Detect which cell encompasses the target text, then output its (x, y) center coordinate. 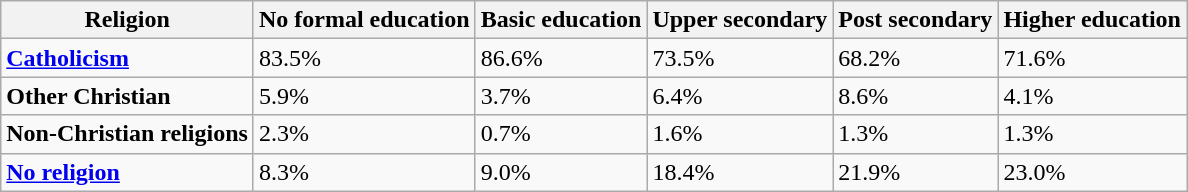
Religion (128, 20)
83.5% (364, 58)
8.3% (364, 172)
68.2% (916, 58)
Higher education (1092, 20)
9.0% (561, 172)
Catholicism (128, 58)
23.0% (1092, 172)
0.7% (561, 134)
6.4% (740, 96)
Non-Christian religions (128, 134)
2.3% (364, 134)
5.9% (364, 96)
86.6% (561, 58)
Other Christian (128, 96)
Basic education (561, 20)
8.6% (916, 96)
21.9% (916, 172)
18.4% (740, 172)
73.5% (740, 58)
No religion (128, 172)
Upper secondary (740, 20)
4.1% (1092, 96)
3.7% (561, 96)
1.6% (740, 134)
Post secondary (916, 20)
71.6% (1092, 58)
No formal education (364, 20)
